Search for the cell housing the specified text and yield its [x, y] center coordinate. 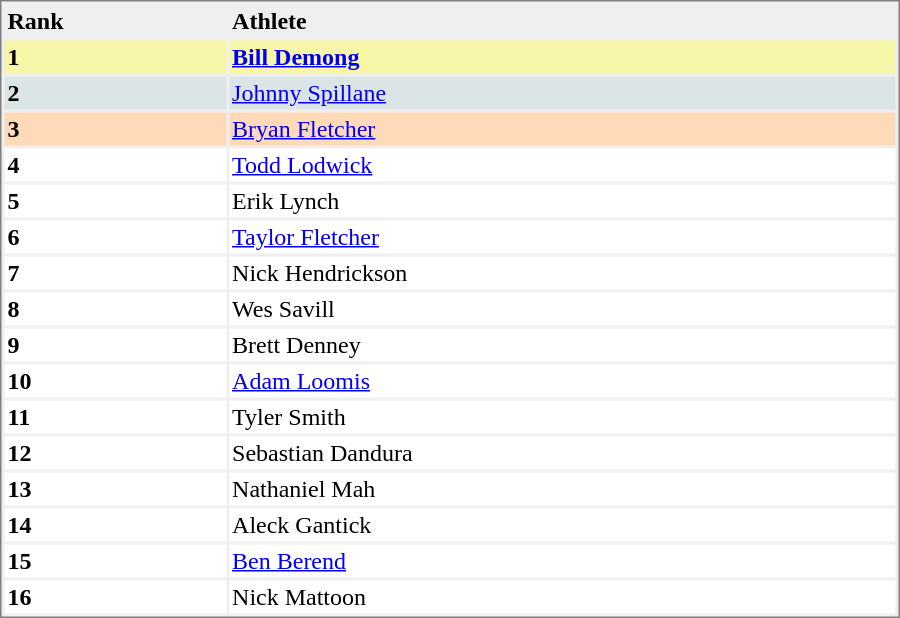
3 [115, 128]
6 [115, 236]
8 [115, 308]
Nick Mattoon [562, 596]
10 [115, 380]
2 [115, 92]
Brett Denney [562, 344]
Rank [115, 20]
11 [115, 416]
Tyler Smith [562, 416]
13 [115, 488]
4 [115, 164]
12 [115, 452]
Wes Savill [562, 308]
9 [115, 344]
Bill Demong [562, 56]
Athlete [562, 20]
Todd Lodwick [562, 164]
7 [115, 272]
16 [115, 596]
Bryan Fletcher [562, 128]
Adam Loomis [562, 380]
Ben Berend [562, 560]
Aleck Gantick [562, 524]
14 [115, 524]
Nathaniel Mah [562, 488]
Nick Hendrickson [562, 272]
1 [115, 56]
5 [115, 200]
Sebastian Dandura [562, 452]
Erik Lynch [562, 200]
Johnny Spillane [562, 92]
Taylor Fletcher [562, 236]
15 [115, 560]
